Scan for the cell matching the given text and deliver its (X, Y) coordinate at center. 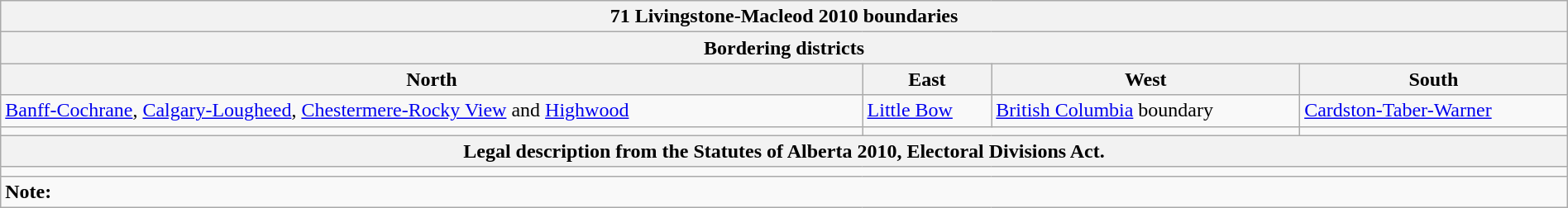
71 Livingstone-Macleod 2010 boundaries (784, 17)
Little Bow (927, 111)
West (1146, 79)
East (927, 79)
Note: (784, 191)
South (1434, 79)
Cardston-Taber-Warner (1434, 111)
Legal description from the Statutes of Alberta 2010, Electoral Divisions Act. (784, 151)
North (432, 79)
Banff-Cochrane, Calgary-Lougheed, Chestermere-Rocky View and Highwood (432, 111)
British Columbia boundary (1146, 111)
Bordering districts (784, 48)
